Return the (x, y) coordinate for the center point of the cell that contains the specified text.  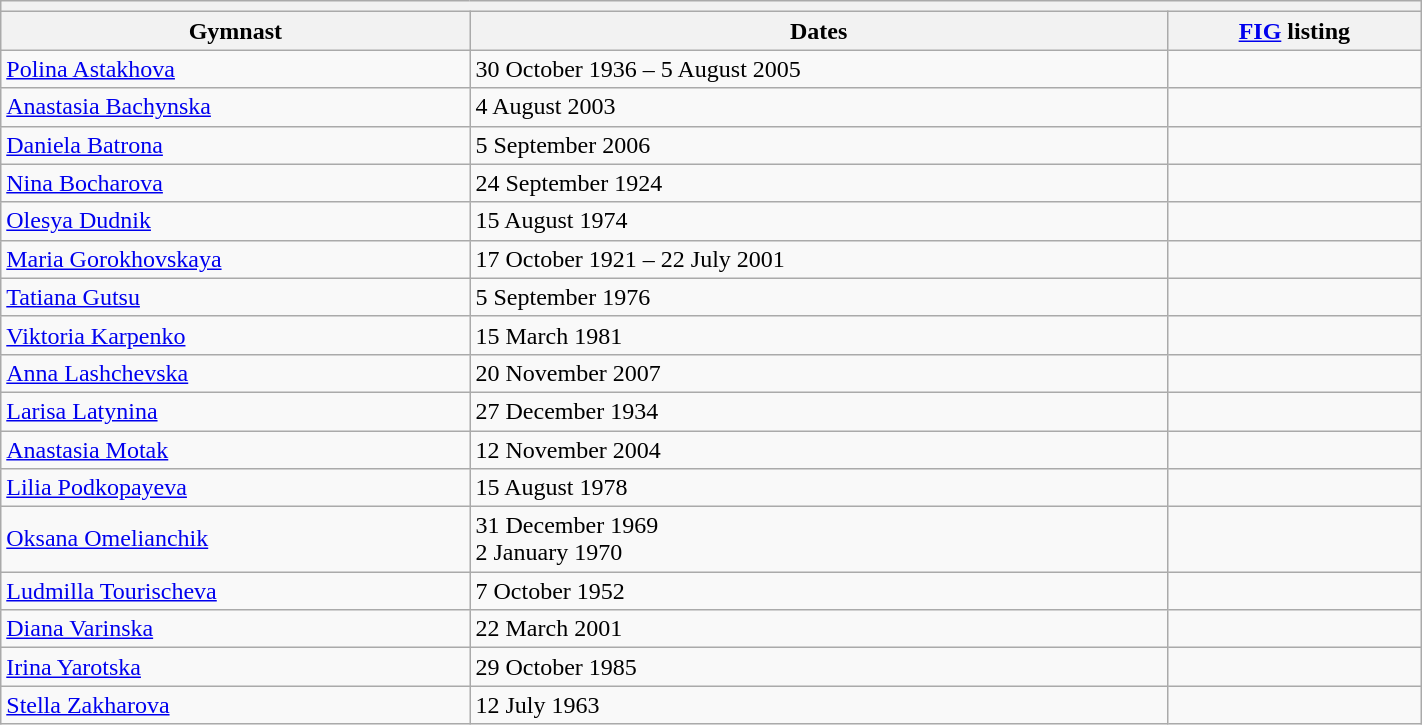
20 November 2007 (818, 373)
27 December 1934 (818, 411)
Larisa Latynina (236, 411)
12 November 2004 (818, 449)
17 October 1921 – 22 July 2001 (818, 259)
Irina Yarotska (236, 667)
15 March 1981 (818, 335)
15 August 1974 (818, 221)
30 October 1936 – 5 August 2005 (818, 69)
24 September 1924 (818, 183)
29 October 1985 (818, 667)
Anna Lashchevska (236, 373)
Maria Gorokhovskaya (236, 259)
Stella Zakharova (236, 705)
Anastasia Bachynska (236, 107)
Ludmilla Tourischeva (236, 591)
Nina Bocharova (236, 183)
7 October 1952 (818, 591)
FIG listing (1294, 31)
31 December 19692 January 1970 (818, 540)
5 September 2006 (818, 145)
Olesya Dudnik (236, 221)
4 August 2003 (818, 107)
Dates (818, 31)
22 March 2001 (818, 629)
15 August 1978 (818, 488)
Polina Astakhova (236, 69)
Lilia Podkopayeva (236, 488)
Tatiana Gutsu (236, 297)
Gymnast (236, 31)
Viktoria Karpenko (236, 335)
Daniela Batrona (236, 145)
Oksana Omelianchik (236, 540)
5 September 1976 (818, 297)
Anastasia Motak (236, 449)
12 July 1963 (818, 705)
Diana Varinska (236, 629)
